Search for the cell housing the specified text and yield its (X, Y) center coordinate. 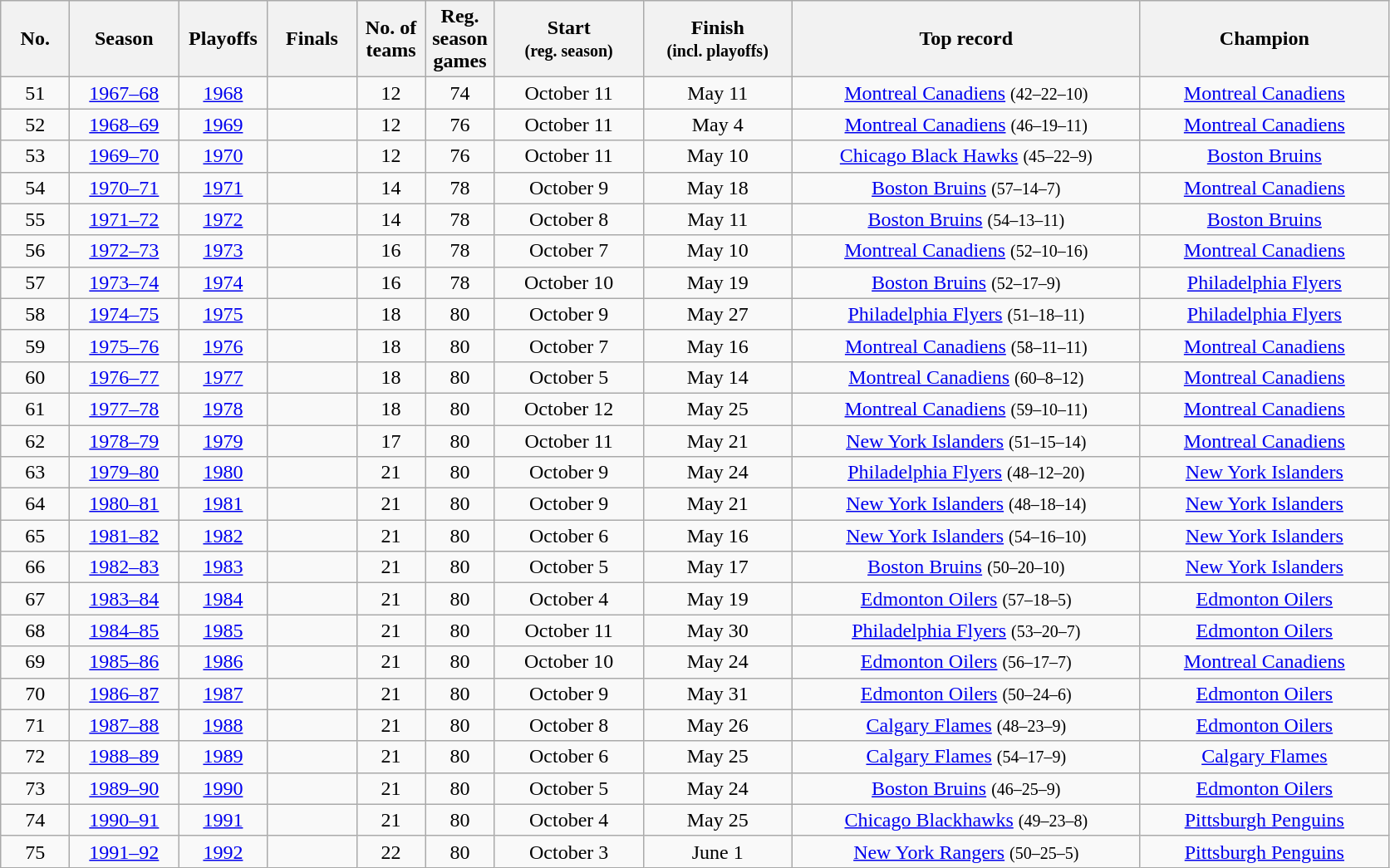
1984–85 (125, 630)
New York Rangers (50–25–5) (965, 851)
Chicago Black Hawks (45–22–9) (965, 156)
Montreal Canadiens (59–10–11) (965, 409)
1978 (223, 409)
New York Islanders (54–16–10) (965, 536)
1976 (223, 346)
Calgary Flames (48–23–9) (965, 725)
1980 (223, 473)
1981 (223, 504)
17 (390, 441)
Montreal Canadiens (52–10–16) (965, 251)
May 14 (718, 377)
1992 (223, 851)
59 (35, 346)
1968–69 (125, 125)
1979–80 (125, 473)
1975 (223, 314)
53 (35, 156)
1970 (223, 156)
May 4 (718, 125)
Philadelphia Flyers (53–20–7) (965, 630)
1968 (223, 93)
1977–78 (125, 409)
1983–84 (125, 599)
1986–87 (125, 694)
1990–91 (125, 820)
56 (35, 251)
1989 (223, 757)
1978–79 (125, 441)
58 (35, 314)
Boston Bruins (54–13–11) (965, 219)
1971 (223, 188)
Montreal Canadiens (58–11–11) (965, 346)
1985 (223, 630)
New York Islanders (51–15–14) (965, 441)
1991 (223, 820)
Calgary Flames (54–17–9) (965, 757)
Playoffs (223, 39)
72 (35, 757)
Edmonton Oilers (56–17–7) (965, 662)
51 (35, 93)
Top record (965, 39)
60 (35, 377)
1986 (223, 662)
70 (35, 694)
54 (35, 188)
68 (35, 630)
May 27 (718, 314)
61 (35, 409)
May 17 (718, 567)
1991–92 (125, 851)
October 12 (568, 409)
June 1 (718, 851)
1974 (223, 282)
No. ofteams (390, 39)
1975–76 (125, 346)
63 (35, 473)
1989–90 (125, 788)
1983 (223, 567)
1981–82 (125, 536)
Edmonton Oilers (57–18–5) (965, 599)
1972–73 (125, 251)
1988 (223, 725)
1967–68 (125, 93)
New York Islanders (48–18–14) (965, 504)
No. (35, 39)
1982 (223, 536)
1969 (223, 125)
1972 (223, 219)
Montreal Canadiens (42–22–10) (965, 93)
1971–72 (125, 219)
Season (125, 39)
May 26 (718, 725)
1979 (223, 441)
May 18 (718, 188)
1980–81 (125, 504)
1984 (223, 599)
1973–74 (125, 282)
1988–89 (125, 757)
22 (390, 851)
1990 (223, 788)
Philadelphia Flyers (48–12–20) (965, 473)
1977 (223, 377)
62 (35, 441)
Calgary Flames (1265, 757)
Champion (1265, 39)
Boston Bruins (50–20–10) (965, 567)
1969–70 (125, 156)
64 (35, 504)
October 3 (568, 851)
52 (35, 125)
75 (35, 851)
57 (35, 282)
1974–75 (125, 314)
Montreal Canadiens (46–19–11) (965, 125)
Reg. seasongames (460, 39)
73 (35, 788)
May 30 (718, 630)
Edmonton Oilers (50–24–6) (965, 694)
65 (35, 536)
Boston Bruins (52–17–9) (965, 282)
1987 (223, 694)
69 (35, 662)
1985–86 (125, 662)
Philadelphia Flyers (51–18–11) (965, 314)
Boston Bruins (57–14–7) (965, 188)
Finish(incl. playoffs) (718, 39)
Finals (312, 39)
1976–77 (125, 377)
Montreal Canadiens (60–8–12) (965, 377)
71 (35, 725)
66 (35, 567)
1982–83 (125, 567)
Chicago Blackhawks (49–23–8) (965, 820)
1987–88 (125, 725)
67 (35, 599)
55 (35, 219)
Boston Bruins (46–25–9) (965, 788)
Start(reg. season) (568, 39)
1973 (223, 251)
1970–71 (125, 188)
May 31 (718, 694)
